Pinpoint the cell where the given text exists, returning its (X, Y) midpoint coordinate. 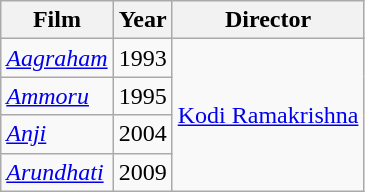
Film (57, 20)
Director (268, 20)
Kodi Ramakrishna (268, 115)
2004 (142, 134)
Ammoru (57, 96)
Arundhati (57, 172)
Year (142, 20)
1995 (142, 96)
Anji (57, 134)
Aagraham (57, 58)
1993 (142, 58)
2009 (142, 172)
